Return [x, y] of the center of cell containing provided text 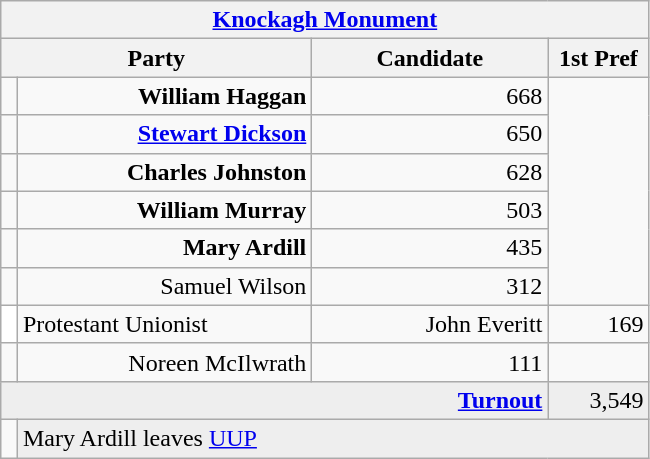
William Murray [164, 210]
Turnout [274, 400]
Stewart Dickson [164, 134]
William Haggan [164, 96]
Samuel Wilson [164, 286]
3,549 [598, 400]
Protestant Unionist [164, 324]
169 [598, 324]
Party [156, 58]
312 [430, 286]
Mary Ardill [164, 248]
435 [430, 248]
Candidate [430, 58]
John Everitt [430, 324]
1st Pref [598, 58]
650 [430, 134]
Noreen McIlwrath [164, 362]
628 [430, 172]
Charles Johnston [164, 172]
Knockagh Monument [325, 20]
668 [430, 96]
503 [430, 210]
Mary Ardill leaves UUP [333, 438]
111 [430, 362]
